Provide the (X, Y) coordinate of the cell's center where the given text is located.  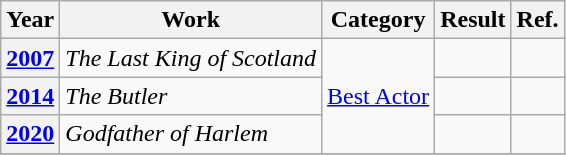
Work (191, 20)
2014 (30, 96)
The Last King of Scotland (191, 58)
2020 (30, 134)
2007 (30, 58)
The Butler (191, 96)
Result (473, 20)
Category (378, 20)
Ref. (538, 20)
Year (30, 20)
Best Actor (378, 96)
Godfather of Harlem (191, 134)
